Pinpoint the cell where the given text exists, returning its (X, Y) midpoint coordinate. 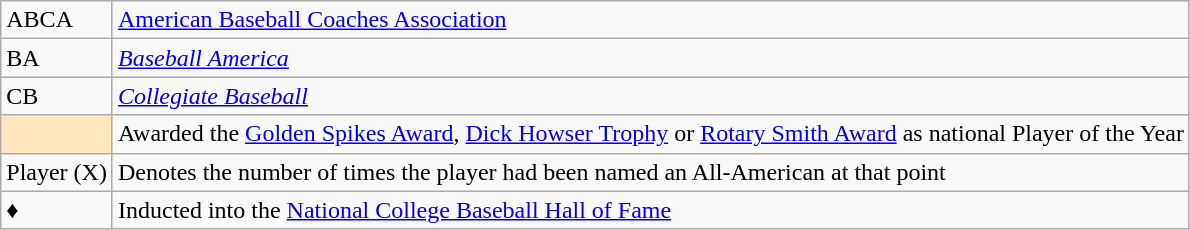
Awarded the Golden Spikes Award, Dick Howser Trophy or Rotary Smith Award as national Player of the Year (650, 134)
BA (57, 58)
CB (57, 96)
♦ (57, 210)
American Baseball Coaches Association (650, 20)
Baseball America (650, 58)
Collegiate Baseball (650, 96)
Denotes the number of times the player had been named an All-American at that point (650, 172)
Inducted into the National College Baseball Hall of Fame (650, 210)
Player (X) (57, 172)
ABCA (57, 20)
